Identify which cell holds the provided text, then report its [x, y] central coordinate. 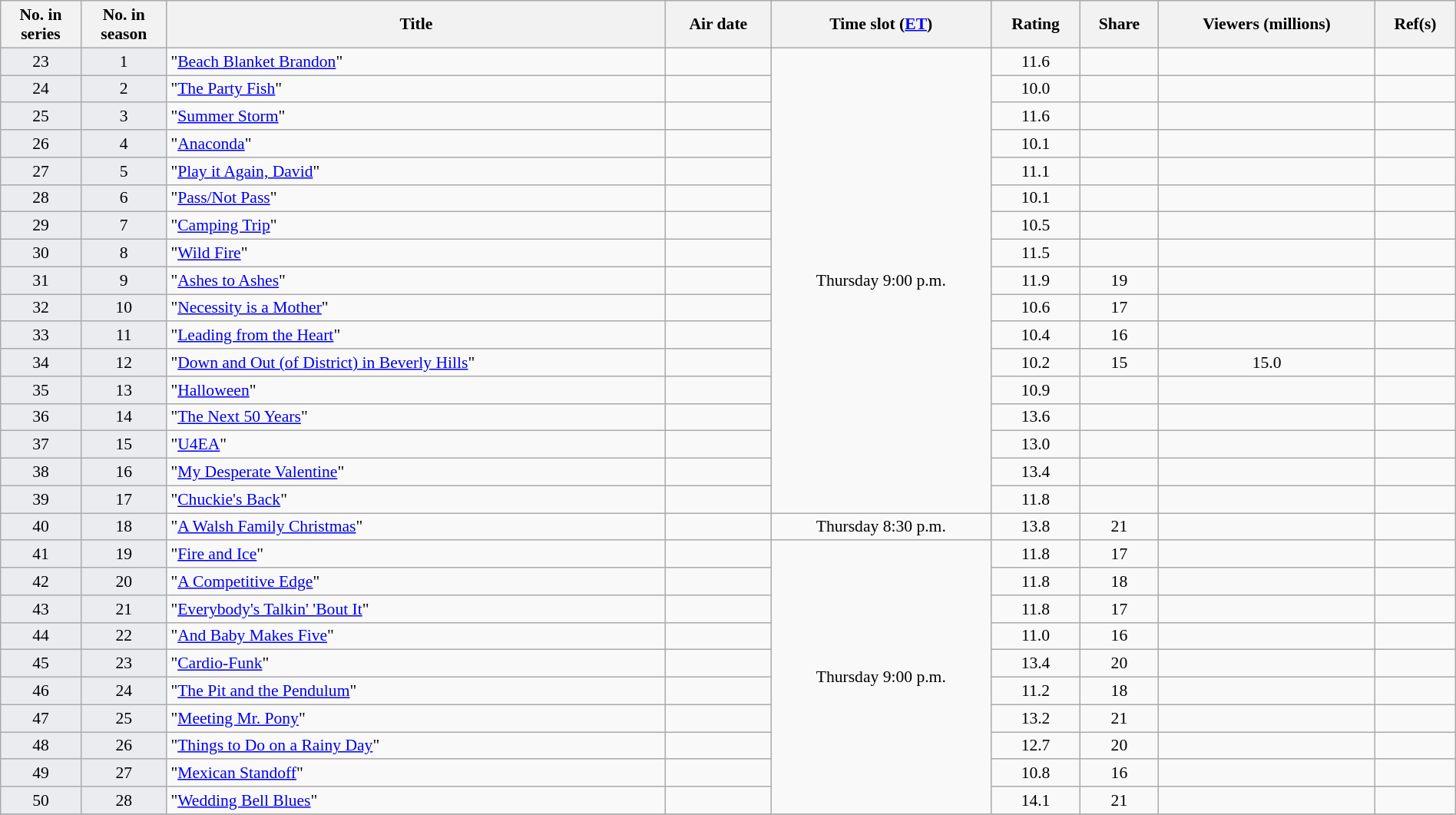
Time slot (ET) [882, 25]
11.9 [1036, 280]
44 [41, 636]
"Anaconda" [416, 144]
"Halloween" [416, 390]
10.8 [1036, 774]
11.0 [1036, 636]
Title [416, 25]
38 [41, 472]
"Play it Again, David" [416, 171]
Share [1119, 25]
11 [124, 336]
"Everybody's Talkin' 'Bout It" [416, 609]
No. inseries [41, 25]
15.0 [1266, 363]
5 [124, 171]
2 [124, 89]
33 [41, 336]
10.4 [1036, 336]
Thursday 8:30 p.m. [882, 527]
43 [41, 609]
49 [41, 774]
"Camping Trip" [416, 226]
46 [41, 691]
"Wedding Bell Blues" [416, 800]
37 [41, 445]
11.5 [1036, 253]
35 [41, 390]
Ref(s) [1415, 25]
1 [124, 61]
13.2 [1036, 718]
22 [124, 636]
39 [41, 499]
10.0 [1036, 89]
"The Party Fish" [416, 89]
29 [41, 226]
41 [41, 555]
8 [124, 253]
No. inseason [124, 25]
6 [124, 198]
"A Competitive Edge" [416, 581]
Rating [1036, 25]
45 [41, 664]
14.1 [1036, 800]
13.0 [1036, 445]
50 [41, 800]
"Chuckie's Back" [416, 499]
"A Walsh Family Christmas" [416, 527]
14 [124, 417]
"Mexican Standoff" [416, 774]
12 [124, 363]
"U4EA" [416, 445]
4 [124, 144]
Air date [719, 25]
36 [41, 417]
34 [41, 363]
10.6 [1036, 308]
32 [41, 308]
13 [124, 390]
"Fire and Ice" [416, 555]
Viewers (millions) [1266, 25]
13.6 [1036, 417]
"Ashes to Ashes" [416, 280]
10.9 [1036, 390]
"Wild Fire" [416, 253]
40 [41, 527]
11.2 [1036, 691]
10.5 [1036, 226]
48 [41, 746]
"Beach Blanket Brandon" [416, 61]
"My Desperate Valentine" [416, 472]
"Things to Do on a Rainy Day" [416, 746]
10 [124, 308]
42 [41, 581]
12.7 [1036, 746]
"Leading from the Heart" [416, 336]
9 [124, 280]
10.2 [1036, 363]
"The Next 50 Years" [416, 417]
"Pass/Not Pass" [416, 198]
30 [41, 253]
3 [124, 117]
"Down and Out (of District) in Beverly Hills" [416, 363]
"Meeting Mr. Pony" [416, 718]
"The Pit and the Pendulum" [416, 691]
"Necessity is a Mother" [416, 308]
31 [41, 280]
47 [41, 718]
11.1 [1036, 171]
"And Baby Makes Five" [416, 636]
7 [124, 226]
"Summer Storm" [416, 117]
13.8 [1036, 527]
"Cardio-Funk" [416, 664]
